Pinpoint the cell where the given text exists, returning its [X, Y] midpoint coordinate. 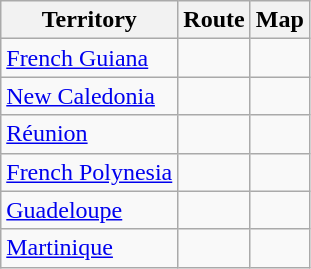
Territory [90, 20]
New Caledonia [90, 96]
French Polynesia [90, 172]
Réunion [90, 134]
Map [280, 20]
Guadeloupe [90, 210]
Martinique [90, 248]
French Guiana [90, 58]
Route [214, 20]
